Scan for the cell matching the given text and deliver its [x, y] coordinate at center. 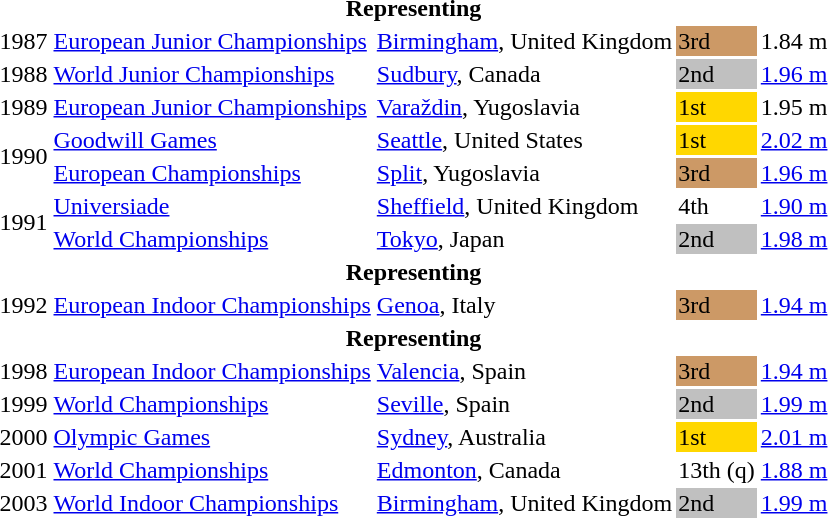
Seattle, United States [524, 140]
Tokyo, Japan [524, 239]
Seville, Spain [524, 404]
Olympic Games [212, 437]
Goodwill Games [212, 140]
Genoa, Italy [524, 305]
Varaždin, Yugoslavia [524, 107]
Split, Yugoslavia [524, 173]
World Junior Championships [212, 74]
Sheffield, United Kingdom [524, 206]
Valencia, Spain [524, 371]
Universiade [212, 206]
Sydney, Australia [524, 437]
Edmonton, Canada [524, 470]
World Indoor Championships [212, 503]
13th (q) [717, 470]
4th [717, 206]
European Championships [212, 173]
Sudbury, Canada [524, 74]
